Provide the [X, Y] coordinate of the cell's center where the given text is located.  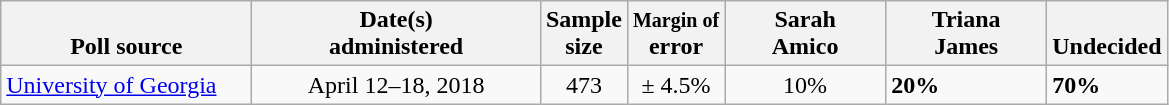
University of Georgia [126, 85]
473 [584, 85]
70% [1107, 85]
TrianaJames [966, 34]
SarahAmico [806, 34]
April 12–18, 2018 [396, 85]
Undecided [1107, 34]
Margin oferror [676, 34]
10% [806, 85]
Date(s)administered [396, 34]
Samplesize [584, 34]
± 4.5% [676, 85]
Poll source [126, 34]
20% [966, 85]
